Search for the cell housing the specified text and yield its (X, Y) center coordinate. 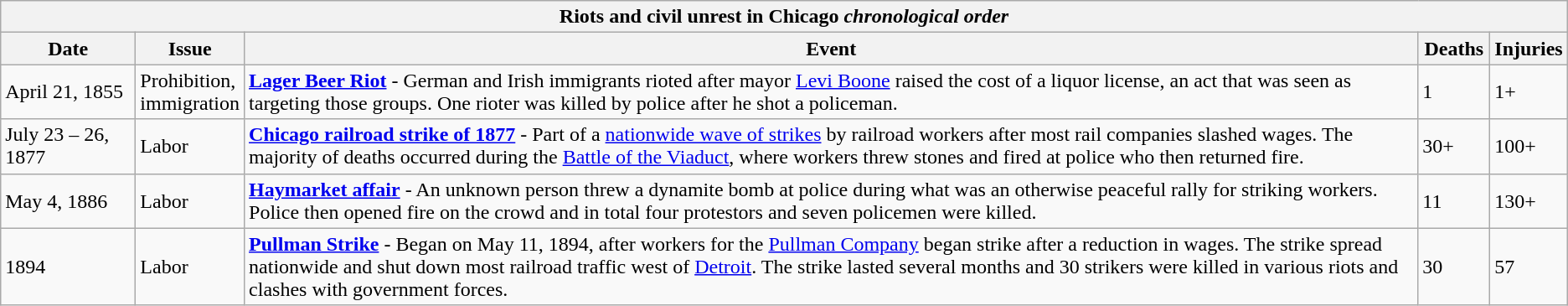
July 23 – 26, 1877 (69, 146)
1 (1454, 92)
1+ (1529, 92)
May 4, 1886 (69, 201)
Riots and civil unrest in Chicago chronological order (784, 17)
April 21, 1855 (69, 92)
100+ (1529, 146)
Prohibition, immigration (190, 92)
Date (69, 49)
Deaths (1454, 49)
11 (1454, 201)
130+ (1529, 201)
Event (831, 49)
1894 (69, 267)
Injuries (1529, 49)
Issue (190, 49)
30+ (1454, 146)
57 (1529, 267)
30 (1454, 267)
